Extract the [X, Y] coordinate from the center of the cell holding the provided text.  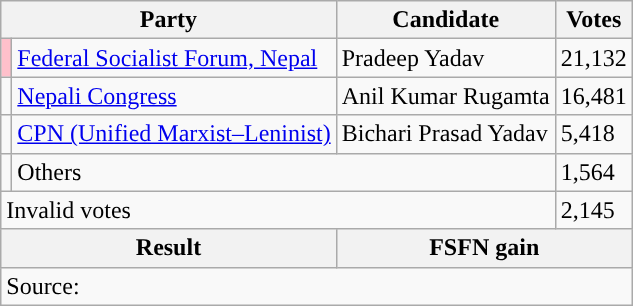
16,481 [594, 96]
Bichari Prasad Yadav [446, 134]
Nepali Congress [174, 96]
Result [168, 248]
1,564 [594, 172]
5,418 [594, 134]
Pradeep Yadav [446, 58]
Party [168, 20]
Federal Socialist Forum, Nepal [174, 58]
Source: [317, 286]
2,145 [594, 210]
Anil Kumar Rugamta [446, 96]
FSFN gain [484, 248]
Others [284, 172]
Invalid votes [278, 210]
Candidate [446, 20]
Votes [594, 20]
21,132 [594, 58]
CPN (Unified Marxist–Leninist) [174, 134]
